Search for the cell housing the specified text and yield its (x, y) center coordinate. 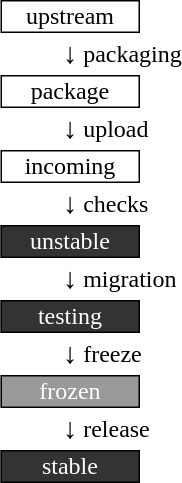
stable (70, 466)
package (70, 92)
incoming (70, 166)
unstable (70, 242)
testing (70, 316)
upstream (70, 16)
frozen (70, 392)
